Return (x, y) of the center of cell containing provided text 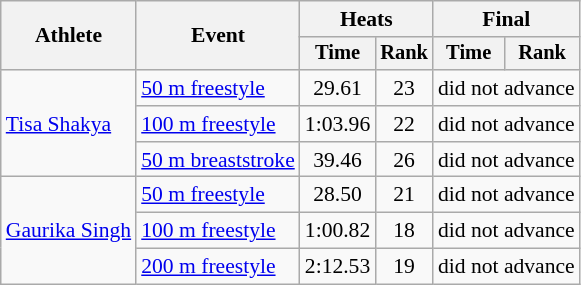
39.46 (338, 160)
Event (218, 36)
Tisa Shakya (68, 124)
2:12.53 (338, 267)
1:03.96 (338, 124)
28.50 (338, 195)
26 (404, 160)
21 (404, 195)
23 (404, 88)
50 m breaststroke (218, 160)
19 (404, 267)
22 (404, 124)
18 (404, 231)
1:00.82 (338, 231)
Heats (366, 19)
200 m freestyle (218, 267)
Gaurika Singh (68, 230)
29.61 (338, 88)
Final (506, 19)
Athlete (68, 36)
